Capture the cell that displays the provided text and extract its [X, Y] central coordinate. 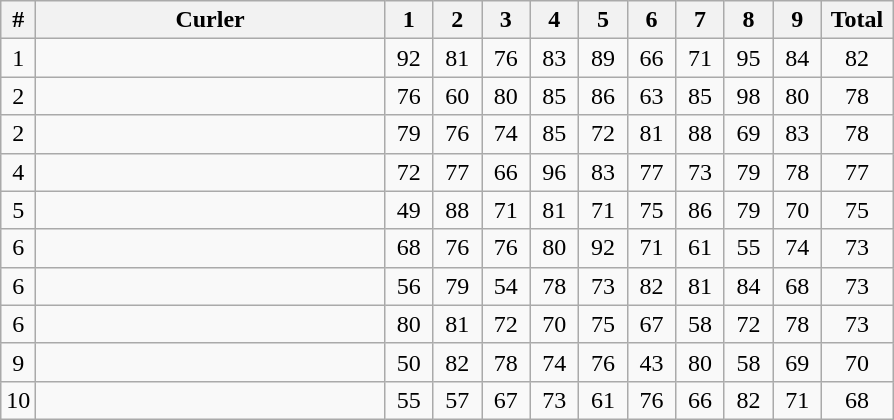
60 [458, 96]
98 [748, 96]
95 [748, 58]
89 [604, 58]
Curler [210, 20]
Total [856, 20]
54 [506, 286]
# [18, 20]
50 [408, 362]
63 [652, 96]
56 [408, 286]
3 [506, 20]
49 [408, 210]
8 [748, 20]
43 [652, 362]
10 [18, 400]
96 [554, 172]
57 [458, 400]
7 [700, 20]
